Detect which cell encompasses the target text, then output its [X, Y] center coordinate. 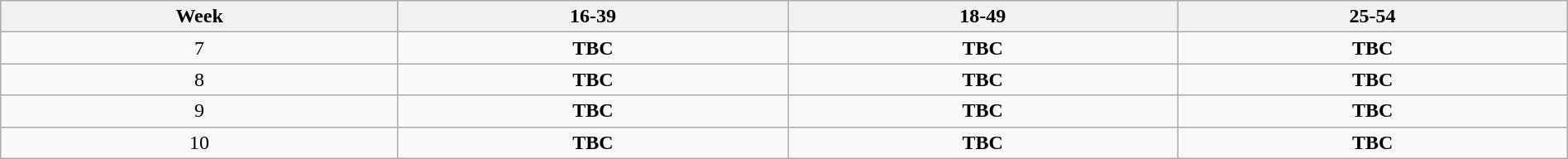
25-54 [1373, 17]
10 [200, 142]
18-49 [982, 17]
9 [200, 111]
8 [200, 79]
Week [200, 17]
16-39 [592, 17]
7 [200, 48]
